Determine the (x, y) coordinate at the center of the cell enclosing the given text.  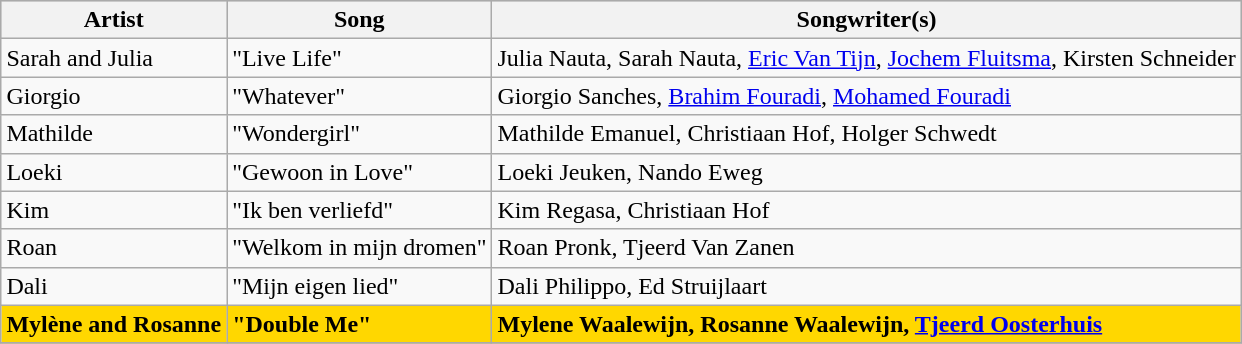
"Double Me" (360, 324)
Mathilde (114, 134)
Loeki Jeuken, Nando Eweg (866, 172)
Julia Nauta, Sarah Nauta, Eric Van Tijn, Jochem Fluitsma, Kirsten Schneider (866, 58)
Giorgio (114, 96)
Dali Philippo, Ed Struijlaart (866, 286)
Sarah and Julia (114, 58)
Kim Regasa, Christiaan Hof (866, 210)
"Ik ben verliefd" (360, 210)
Mylene Waalewijn, Rosanne Waalewijn, Tjeerd Oosterhuis (866, 324)
Mylène and Rosanne (114, 324)
Roan Pronk, Tjeerd Van Zanen (866, 248)
"Welkom in mijn dromen" (360, 248)
"Gewoon in Love" (360, 172)
"Wondergirl" (360, 134)
"Whatever" (360, 96)
Song (360, 20)
Artist (114, 20)
"Live Life" (360, 58)
Dali (114, 286)
Songwriter(s) (866, 20)
Mathilde Emanuel, Christiaan Hof, Holger Schwedt (866, 134)
Giorgio Sanches, Brahim Fouradi, Mohamed Fouradi (866, 96)
Kim (114, 210)
Loeki (114, 172)
"Mijn eigen lied" (360, 286)
Roan (114, 248)
